Locate the cell with the specified text and output its (X, Y) center coordinate. 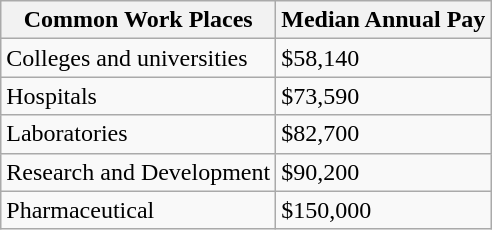
Laboratories (138, 134)
$90,200 (384, 172)
$58,140 (384, 58)
$73,590 (384, 96)
Colleges and universities (138, 58)
Median Annual Pay (384, 20)
$82,700 (384, 134)
Research and Development (138, 172)
$150,000 (384, 210)
Hospitals (138, 96)
Pharmaceutical (138, 210)
Common Work Places (138, 20)
